Scan for the cell matching the given text and deliver its (X, Y) coordinate at center. 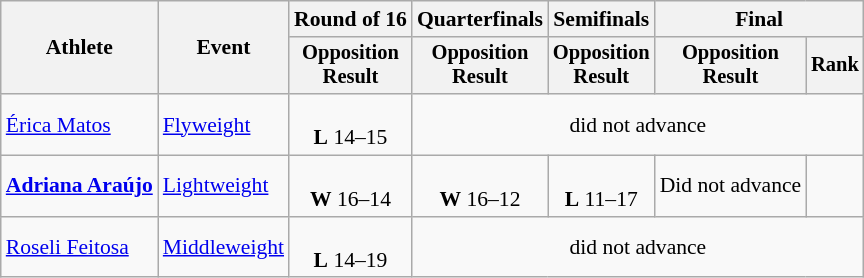
Érica Matos (80, 124)
Semifinals (602, 19)
L 14–15 (350, 124)
W 16–14 (350, 186)
L 14–19 (350, 248)
Middleweight (224, 248)
L 11–17 (602, 186)
Final (760, 19)
Did not advance (731, 186)
Adriana Araújo (80, 186)
Rank (835, 66)
Round of 16 (350, 19)
W 16–12 (480, 186)
Quarterfinals (480, 19)
Roseli Feitosa (80, 248)
Event (224, 48)
Athlete (80, 48)
Flyweight (224, 124)
Lightweight (224, 186)
